Determine the (X, Y) coordinate at the center of the cell enclosing the given text.  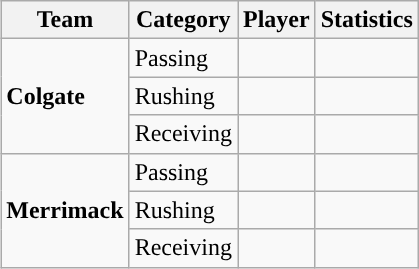
Merrimack (65, 210)
Team (65, 20)
Category (183, 20)
Colgate (65, 96)
Statistics (366, 20)
Player (277, 20)
